Scan for the cell matching the given text and deliver its [x, y] coordinate at center. 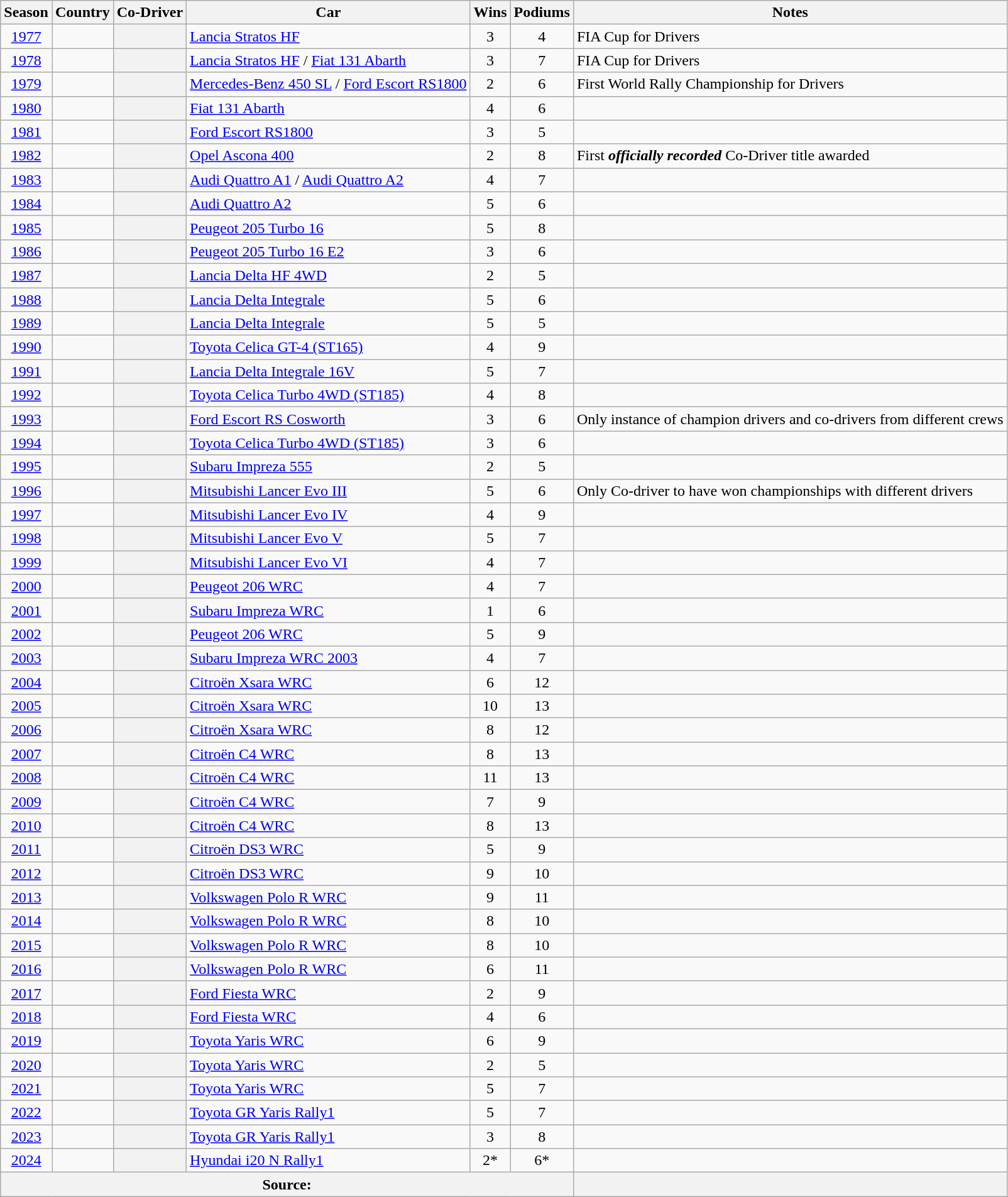
2022 [26, 1113]
1977 [26, 36]
1994 [26, 443]
2020 [26, 1065]
First officially recorded Co-Driver title awarded [790, 156]
Mitsubishi Lancer Evo V [328, 538]
1984 [26, 204]
Toyota Celica GT-4 (ST165) [328, 347]
1999 [26, 562]
1979 [26, 84]
2012 [26, 873]
2002 [26, 634]
Peugeot 205 Turbo 16 E2 [328, 251]
Car [328, 13]
2014 [26, 921]
Only instance of champion drivers and co-drivers from different crews [790, 419]
1978 [26, 60]
2* [490, 1161]
2004 [26, 682]
Lancia Stratos HF / Fiat 131 Abarth [328, 60]
Fiat 131 Abarth [328, 108]
1987 [26, 275]
First World Rally Championship for Drivers [790, 84]
2006 [26, 730]
1 [490, 610]
1997 [26, 515]
1998 [26, 538]
2018 [26, 1017]
2001 [26, 610]
Only Co-driver to have won championships with different drivers [790, 491]
Audi Quattro A2 [328, 204]
1981 [26, 132]
1983 [26, 180]
Audi Quattro A1 / Audi Quattro A2 [328, 180]
1992 [26, 395]
2019 [26, 1041]
1980 [26, 108]
1995 [26, 467]
2023 [26, 1137]
2008 [26, 778]
Lancia Delta Integrale 16V [328, 371]
Subaru Impreza WRC 2003 [328, 658]
Podiums [542, 13]
Ford Escort RS1800 [328, 132]
Lancia Delta HF 4WD [328, 275]
Source: [287, 1184]
2013 [26, 897]
1991 [26, 371]
Mercedes-Benz 450 SL / Ford Escort RS1800 [328, 84]
Mitsubishi Lancer Evo III [328, 491]
Hyundai i20 N Rally1 [328, 1161]
2021 [26, 1089]
1988 [26, 300]
Mitsubishi Lancer Evo VI [328, 562]
2016 [26, 969]
1989 [26, 324]
2011 [26, 850]
1993 [26, 419]
2024 [26, 1161]
Subaru Impreza 555 [328, 467]
1996 [26, 491]
Wins [490, 13]
Notes [790, 13]
1986 [26, 251]
2003 [26, 658]
Subaru Impreza WRC [328, 610]
Mitsubishi Lancer Evo IV [328, 515]
Lancia Stratos HF [328, 36]
2000 [26, 586]
1990 [26, 347]
2007 [26, 754]
2017 [26, 993]
1982 [26, 156]
2010 [26, 826]
2015 [26, 945]
Co-Driver [150, 13]
1985 [26, 227]
6* [542, 1161]
Ford Escort RS Cosworth [328, 419]
Season [26, 13]
2009 [26, 802]
2005 [26, 706]
Peugeot 205 Turbo 16 [328, 227]
Country [82, 13]
Opel Ascona 400 [328, 156]
